Scan for the cell matching the given text and deliver its (X, Y) coordinate at center. 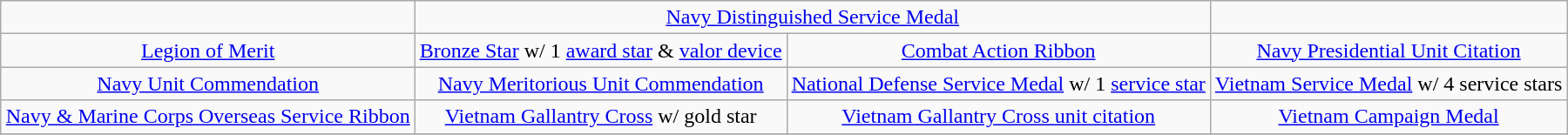
Navy Unit Commendation (207, 84)
Vietnam Campaign Medal (1389, 117)
Bronze Star w/ 1 award star & valor device (601, 51)
Vietnam Gallantry Cross w/ gold star (601, 117)
Navy & Marine Corps Overseas Service Ribbon (207, 117)
Navy Distinguished Service Medal (812, 17)
National Defense Service Medal w/ 1 service star (998, 84)
Combat Action Ribbon (998, 51)
Navy Meritorious Unit Commendation (601, 84)
Navy Presidential Unit Citation (1389, 51)
Legion of Merit (207, 51)
Vietnam Gallantry Cross unit citation (998, 117)
Vietnam Service Medal w/ 4 service stars (1389, 84)
